Extract the (x, y) coordinate from the center of the cell holding the provided text.  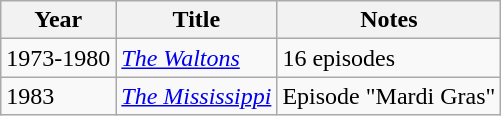
Notes (389, 20)
Year (58, 20)
1983 (58, 96)
Episode "Mardi Gras" (389, 96)
1973-1980 (58, 58)
16 episodes (389, 58)
The Mississippi (196, 96)
Title (196, 20)
The Waltons (196, 58)
